Identify which cell holds the provided text, then report its (X, Y) central coordinate. 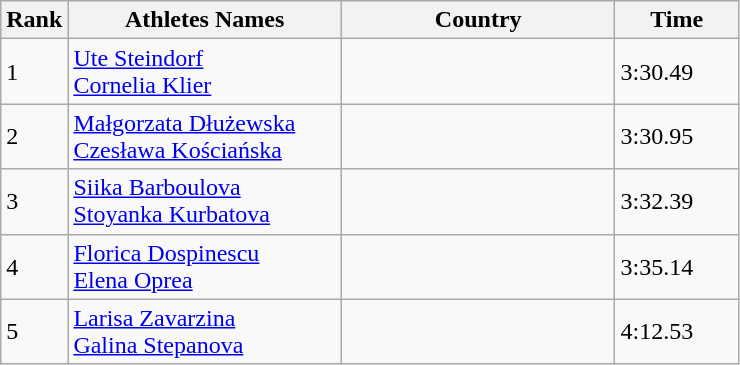
3:30.95 (677, 136)
5 (34, 332)
Florica DospinescuElena Oprea (205, 266)
Małgorzata DłużewskaCzesława Kościańska (205, 136)
3 (34, 202)
3:32.39 (677, 202)
Rank (34, 20)
2 (34, 136)
3:35.14 (677, 266)
3:30.49 (677, 72)
Time (677, 20)
4:12.53 (677, 332)
Ute SteindorfCornelia Klier (205, 72)
4 (34, 266)
Country (478, 20)
1 (34, 72)
Athletes Names (205, 20)
Siika BarboulovaStoyanka Kurbatova (205, 202)
Larisa ZavarzinaGalina Stepanova (205, 332)
